Return (X, Y) of the center of cell containing provided text 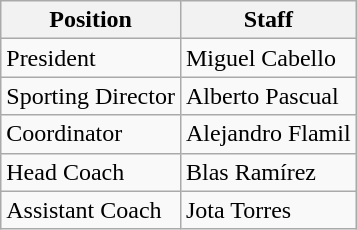
Alejandro Flamil (268, 134)
Position (91, 20)
Jota Torres (268, 210)
Blas Ramírez (268, 172)
President (91, 58)
Coordinator (91, 134)
Assistant Coach (91, 210)
Alberto Pascual (268, 96)
Miguel Cabello (268, 58)
Sporting Director (91, 96)
Staff (268, 20)
Head Coach (91, 172)
